Determine the (x, y) coordinate at the center of the cell enclosing the given text.  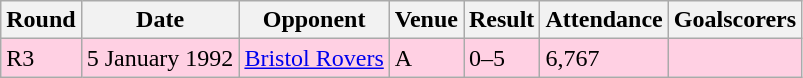
Goalscorers (734, 20)
Round (41, 20)
6,767 (604, 58)
Bristol Rovers (314, 58)
Venue (426, 20)
A (426, 58)
5 January 1992 (160, 58)
Opponent (314, 20)
Date (160, 20)
Result (502, 20)
0–5 (502, 58)
Attendance (604, 20)
R3 (41, 58)
